For the text-containing cell, return its midpoint in (x, y) coordinate format. 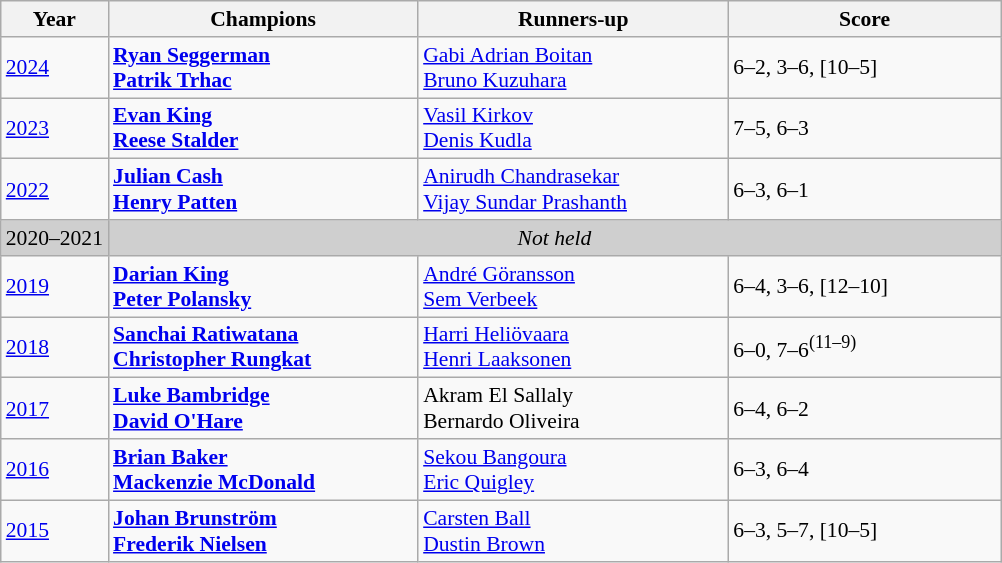
7–5, 6–3 (864, 128)
Harri Heliövaara Henri Laaksonen (573, 348)
2015 (54, 530)
Darian King Peter Polansky (263, 286)
2016 (54, 470)
Score (864, 19)
2019 (54, 286)
6–4, 6–2 (864, 408)
Sanchai Ratiwatana Christopher Rungkat (263, 348)
Luke Bambridge David O'Hare (263, 408)
2024 (54, 68)
André Göransson Sem Verbeek (573, 286)
2020–2021 (54, 238)
Runners-up (573, 19)
Not held (554, 238)
6–4, 3–6, [12–10] (864, 286)
2022 (54, 190)
Gabi Adrian Boitan Bruno Kuzuhara (573, 68)
Sekou Bangoura Eric Quigley (573, 470)
Evan King Reese Stalder (263, 128)
Brian Baker Mackenzie McDonald (263, 470)
6–3, 6–1 (864, 190)
Champions (263, 19)
Johan Brunström Frederik Nielsen (263, 530)
2023 (54, 128)
6–3, 6–4 (864, 470)
Carsten Ball Dustin Brown (573, 530)
2018 (54, 348)
2017 (54, 408)
Year (54, 19)
6–0, 7–6(11–9) (864, 348)
Vasil Kirkov Denis Kudla (573, 128)
Julian Cash Henry Patten (263, 190)
6–2, 3–6, [10–5] (864, 68)
Ryan Seggerman Patrik Trhac (263, 68)
6–3, 5–7, [10–5] (864, 530)
Anirudh Chandrasekar Vijay Sundar Prashanth (573, 190)
Akram El Sallaly Bernardo Oliveira (573, 408)
